Determine the (x, y) coordinate at the center of the cell enclosing the given text.  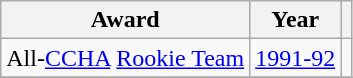
Award (126, 20)
All-CCHA Rookie Team (126, 58)
Year (296, 20)
1991-92 (296, 58)
